Pinpoint the cell where the given text exists, returning its (X, Y) midpoint coordinate. 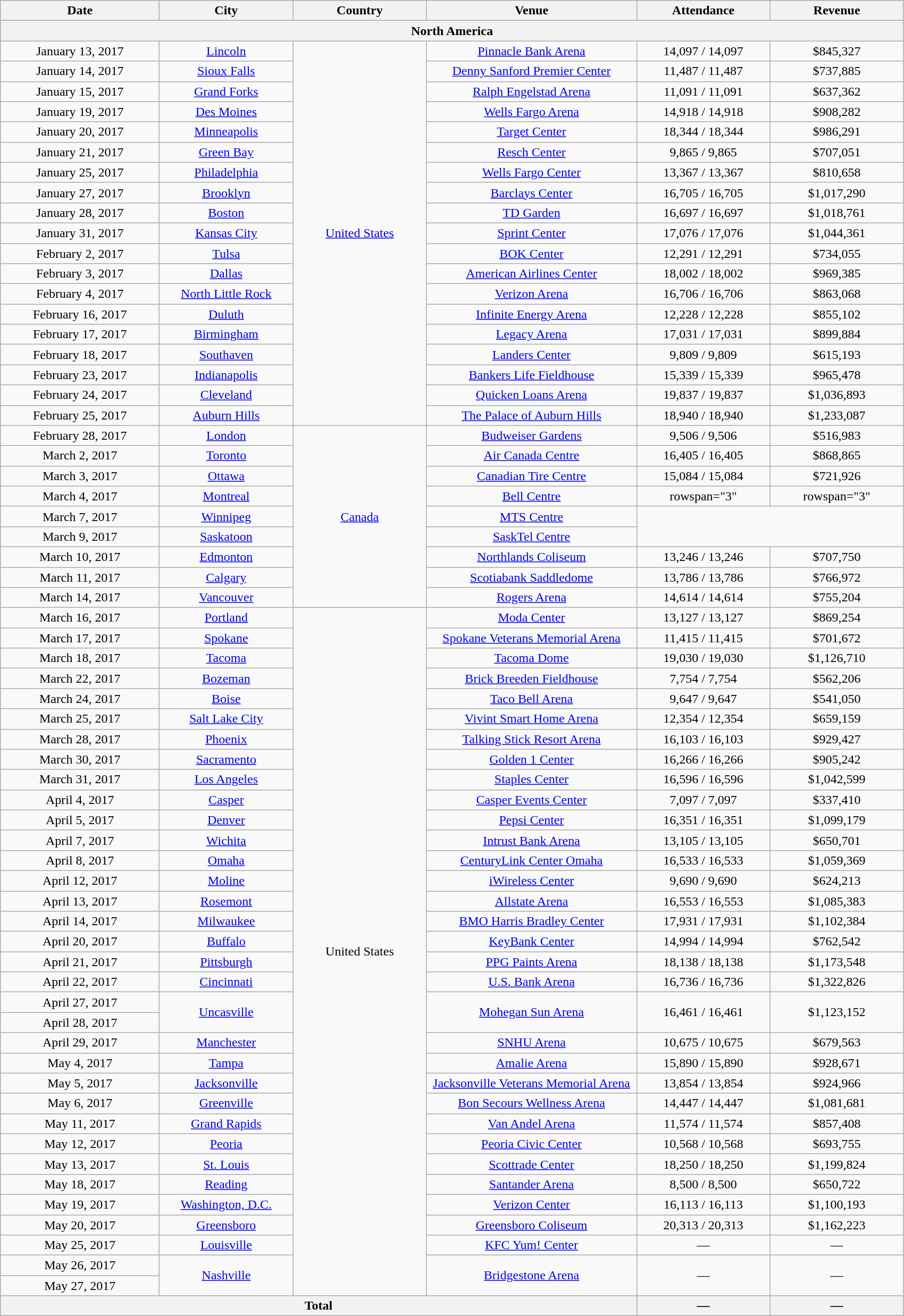
Infinite Energy Arena (532, 314)
$766,972 (837, 577)
Minneapolis (227, 132)
Washington, D.C. (227, 1204)
Buffalo (227, 942)
American Airlines Center (532, 274)
18,002 / 18,002 (703, 274)
9,506 / 9,506 (703, 435)
January 19, 2017 (80, 112)
$986,291 (837, 132)
Calgary (227, 577)
Resch Center (532, 152)
Landers Center (532, 355)
February 2, 2017 (80, 254)
16,533 / 16,533 (703, 860)
11,574 / 11,574 (703, 1124)
U.S. Bank Arena (532, 982)
TD Garden (532, 213)
Cincinnati (227, 982)
19,030 / 19,030 (703, 658)
$929,427 (837, 739)
Green Bay (227, 152)
Wells Fargo Center (532, 172)
16,553 / 16,553 (703, 901)
Boise (227, 699)
15,890 / 15,890 (703, 1063)
April 20, 2017 (80, 942)
14,994 / 14,994 (703, 942)
March 28, 2017 (80, 739)
$755,204 (837, 598)
Toronto (227, 456)
Country (359, 11)
March 9, 2017 (80, 537)
$863,068 (837, 294)
March 3, 2017 (80, 476)
February 25, 2017 (80, 415)
14,447 / 14,447 (703, 1103)
May 12, 2017 (80, 1144)
Dallas (227, 274)
10,675 / 10,675 (703, 1043)
March 22, 2017 (80, 678)
January 13, 2017 (80, 51)
13,786 / 13,786 (703, 577)
Staples Center (532, 779)
$1,123,152 (837, 1012)
February 3, 2017 (80, 274)
Ottawa (227, 476)
13,854 / 13,854 (703, 1083)
Grand Forks (227, 91)
18,138 / 18,138 (703, 962)
$905,242 (837, 759)
$762,542 (837, 942)
$810,658 (837, 172)
Uncasville (227, 1012)
Sioux Falls (227, 71)
Pepsi Center (532, 820)
$1,322,826 (837, 982)
Bon Secours Wellness Arena (532, 1103)
$1,102,384 (837, 921)
Brick Breeden Fieldhouse (532, 678)
Wichita (227, 840)
$1,100,193 (837, 1204)
Pinnacle Bank Arena (532, 51)
May 18, 2017 (80, 1184)
Canadian Tire Centre (532, 476)
10,568 / 10,568 (703, 1144)
February 24, 2017 (80, 395)
Date (80, 11)
Spokane Veterans Memorial Arena (532, 638)
$624,213 (837, 881)
February 4, 2017 (80, 294)
Moda Center (532, 618)
January 20, 2017 (80, 132)
$1,162,223 (837, 1225)
April 22, 2017 (80, 982)
$1,081,681 (837, 1103)
Intrust Bank Arena (532, 840)
$1,017,290 (837, 192)
Bell Centre (532, 496)
9,809 / 9,809 (703, 355)
13,105 / 13,105 (703, 840)
Casper Events Center (532, 800)
Tulsa (227, 254)
9,690 / 9,690 (703, 881)
$337,410 (837, 800)
16,706 / 16,706 (703, 294)
Denny Sanford Premier Center (532, 71)
Sacramento (227, 759)
$541,050 (837, 699)
March 25, 2017 (80, 719)
Scotiabank Saddledome (532, 577)
16,113 / 16,113 (703, 1204)
Total (319, 1306)
iWireless Center (532, 881)
$1,059,369 (837, 860)
$650,701 (837, 840)
May 6, 2017 (80, 1103)
16,351 / 16,351 (703, 820)
15,339 / 15,339 (703, 375)
March 11, 2017 (80, 577)
May 5, 2017 (80, 1083)
Target Center (532, 132)
May 13, 2017 (80, 1164)
$721,926 (837, 476)
$1,199,824 (837, 1164)
Talking Stick Resort Arena (532, 739)
18,250 / 18,250 (703, 1164)
Des Moines (227, 112)
February 28, 2017 (80, 435)
$707,051 (837, 152)
Montreal (227, 496)
Legacy Arena (532, 334)
Brooklyn (227, 192)
Canada (359, 517)
Greensboro Coliseum (532, 1225)
April 21, 2017 (80, 962)
The Palace of Auburn Hills (532, 415)
North Little Rock (227, 294)
Revenue (837, 11)
Scottrade Center (532, 1164)
$868,865 (837, 456)
Quicken Loans Arena (532, 395)
Rogers Arena (532, 598)
$650,722 (837, 1184)
$969,385 (837, 274)
Bridgestone Arena (532, 1276)
April 8, 2017 (80, 860)
Bozeman (227, 678)
Milwaukee (227, 921)
Golden 1 Center (532, 759)
May 4, 2017 (80, 1063)
Peoria Civic Center (532, 1144)
15,084 / 15,084 (703, 476)
Greensboro (227, 1225)
$857,408 (837, 1124)
Winnipeg (227, 516)
17,931 / 17,931 (703, 921)
Casper (227, 800)
8,500 / 8,500 (703, 1184)
Northlands Coliseum (532, 557)
Bankers Life Fieldhouse (532, 375)
13,246 / 13,246 (703, 557)
$615,193 (837, 355)
May 19, 2017 (80, 1204)
17,031 / 17,031 (703, 334)
Edmonton (227, 557)
11,091 / 11,091 (703, 91)
Los Angeles (227, 779)
March 2, 2017 (80, 456)
Greenville (227, 1103)
Auburn Hills (227, 415)
PPG Paints Arena (532, 962)
Taco Bell Arena (532, 699)
March 30, 2017 (80, 759)
Birmingham (227, 334)
January 27, 2017 (80, 192)
$707,750 (837, 557)
CenturyLink Center Omaha (532, 860)
Manchester (227, 1043)
$637,362 (837, 91)
16,405 / 16,405 (703, 456)
$928,671 (837, 1063)
January 15, 2017 (80, 91)
Indianapolis (227, 375)
16,266 / 16,266 (703, 759)
BOK Center (532, 254)
$1,042,599 (837, 779)
May 25, 2017 (80, 1245)
Denver (227, 820)
May 20, 2017 (80, 1225)
$679,563 (837, 1043)
Kansas City (227, 233)
9,865 / 9,865 (703, 152)
Duluth (227, 314)
Verizon Arena (532, 294)
16,705 / 16,705 (703, 192)
7,097 / 7,097 (703, 800)
Van Andel Arena (532, 1124)
$1,099,179 (837, 820)
January 21, 2017 (80, 152)
May 27, 2017 (80, 1286)
Cleveland (227, 395)
$1,173,548 (837, 962)
March 24, 2017 (80, 699)
$734,055 (837, 254)
Mohegan Sun Arena (532, 1012)
9,647 / 9,647 (703, 699)
Tampa (227, 1063)
Barclays Center (532, 192)
SNHU Arena (532, 1043)
Wells Fargo Arena (532, 112)
Allstate Arena (532, 901)
March 16, 2017 (80, 618)
February 16, 2017 (80, 314)
Philadelphia (227, 172)
Southaven (227, 355)
14,097 / 14,097 (703, 51)
Vivint Smart Home Arena (532, 719)
April 27, 2017 (80, 1002)
London (227, 435)
Jacksonville (227, 1083)
Saskatoon (227, 537)
18,344 / 18,344 (703, 132)
$869,254 (837, 618)
MTS Centre (532, 516)
$516,983 (837, 435)
St. Louis (227, 1164)
January 28, 2017 (80, 213)
$965,478 (837, 375)
19,837 / 19,837 (703, 395)
$1,085,383 (837, 901)
March 31, 2017 (80, 779)
20,313 / 20,313 (703, 1225)
March 10, 2017 (80, 557)
March 17, 2017 (80, 638)
13,127 / 13,127 (703, 618)
$1,018,761 (837, 213)
Phoenix (227, 739)
Salt Lake City (227, 719)
Omaha (227, 860)
16,596 / 16,596 (703, 779)
$562,206 (837, 678)
April 14, 2017 (80, 921)
$1,126,710 (837, 658)
$899,884 (837, 334)
Vancouver (227, 598)
$1,036,893 (837, 395)
Ralph Engelstad Arena (532, 91)
$855,102 (837, 314)
May 11, 2017 (80, 1124)
Verizon Center (532, 1204)
April 12, 2017 (80, 881)
KeyBank Center (532, 942)
Portland (227, 618)
11,487 / 11,487 (703, 71)
Reading (227, 1184)
April 7, 2017 (80, 840)
February 18, 2017 (80, 355)
$701,672 (837, 638)
Spokane (227, 638)
$1,233,087 (837, 415)
12,291 / 12,291 (703, 254)
April 28, 2017 (80, 1022)
Attendance (703, 11)
12,354 / 12,354 (703, 719)
Moline (227, 881)
Lincoln (227, 51)
April 5, 2017 (80, 820)
Nashville (227, 1276)
$924,966 (837, 1083)
Boston (227, 213)
Sprint Center (532, 233)
13,367 / 13,367 (703, 172)
Tacoma (227, 658)
Amalie Arena (532, 1063)
January 31, 2017 (80, 233)
February 17, 2017 (80, 334)
16,461 / 16,461 (703, 1012)
Peoria (227, 1144)
Pittsburgh (227, 962)
BMO Harris Bradley Center (532, 921)
$908,282 (837, 112)
16,736 / 16,736 (703, 982)
City (227, 11)
$1,044,361 (837, 233)
April 4, 2017 (80, 800)
14,918 / 14,918 (703, 112)
Rosemont (227, 901)
Budweiser Gardens (532, 435)
January 14, 2017 (80, 71)
16,697 / 16,697 (703, 213)
April 13, 2017 (80, 901)
Louisville (227, 1245)
12,228 / 12,228 (703, 314)
May 26, 2017 (80, 1265)
April 29, 2017 (80, 1043)
March 14, 2017 (80, 598)
KFC Yum! Center (532, 1245)
North America (452, 31)
Jacksonville Veterans Memorial Arena (532, 1083)
March 4, 2017 (80, 496)
March 18, 2017 (80, 658)
March 7, 2017 (80, 516)
16,103 / 16,103 (703, 739)
14,614 / 14,614 (703, 598)
7,754 / 7,754 (703, 678)
Venue (532, 11)
Air Canada Centre (532, 456)
11,415 / 11,415 (703, 638)
Grand Rapids (227, 1124)
$659,159 (837, 719)
$737,885 (837, 71)
February 23, 2017 (80, 375)
17,076 / 17,076 (703, 233)
18,940 / 18,940 (703, 415)
$845,327 (837, 51)
SaskTel Centre (532, 537)
January 25, 2017 (80, 172)
$693,755 (837, 1144)
Tacoma Dome (532, 658)
Santander Arena (532, 1184)
